Return [X, Y] of the center of cell containing provided text 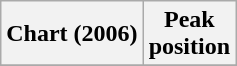
Chart (2006) [72, 34]
Peakposition [189, 34]
